Return (X, Y) of the center of cell containing provided text 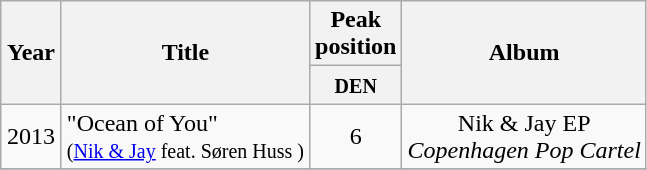
"Ocean of You"(Nik & Jay feat. Søren Huss ) (185, 136)
6 (356, 136)
Peak position (356, 34)
Title (185, 52)
2013 (32, 136)
Album (524, 52)
Year (32, 52)
Nik & Jay EP Copenhagen Pop Cartel (524, 136)
DEN (356, 85)
